Capture the cell that displays the provided text and extract its [X, Y] central coordinate. 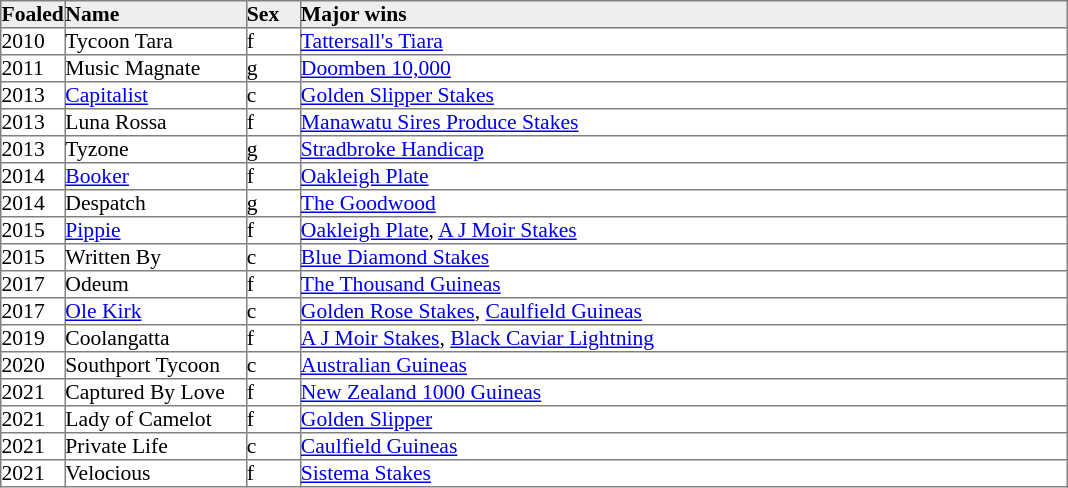
Caulfield Guineas [683, 446]
Golden Slipper [683, 420]
Luna Rossa [156, 122]
Private Life [156, 446]
Velocious [156, 474]
Manawatu Sires Produce Stakes [683, 122]
Major wins [683, 14]
Booker [156, 176]
Tyzone [156, 150]
Ole Kirk [156, 312]
2011 [33, 68]
2019 [33, 338]
Capitalist [156, 96]
Blue Diamond Stakes [683, 258]
Despatch [156, 204]
Written By [156, 258]
Southport Tycoon [156, 366]
The Goodwood [683, 204]
Coolangatta [156, 338]
Pippie [156, 230]
The Thousand Guineas [683, 284]
Oakleigh Plate, A J Moir Stakes [683, 230]
2010 [33, 42]
Tattersall's Tiara [683, 42]
2020 [33, 366]
Sistema Stakes [683, 474]
Stradbroke Handicap [683, 150]
A J Moir Stakes, Black Caviar Lightning [683, 338]
New Zealand 1000 Guineas [683, 392]
Lady of Camelot [156, 420]
Odeum [156, 284]
Captured By Love [156, 392]
Australian Guineas [683, 366]
Tycoon Tara [156, 42]
Music Magnate [156, 68]
Oakleigh Plate [683, 176]
Doomben 10,000 [683, 68]
Foaled [33, 14]
Golden Rose Stakes, Caulfield Guineas [683, 312]
Golden Slipper Stakes [683, 96]
Sex [273, 14]
Name [156, 14]
